Determine the (X, Y) coordinate at the center of the cell enclosing the given text.  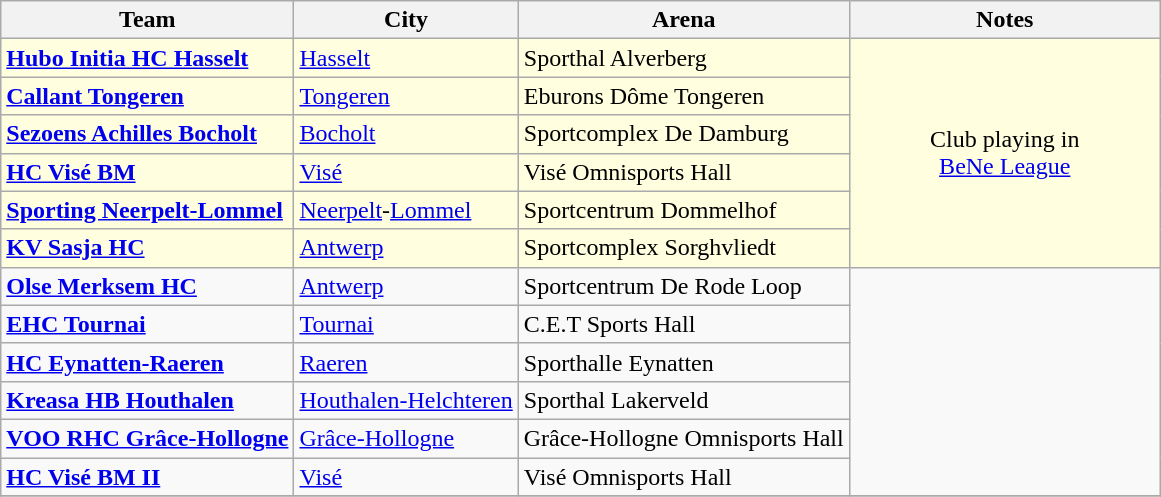
Hubo Initia HC Hasselt (148, 58)
Tongeren (406, 96)
EHC Tournai (148, 324)
Tournai (406, 324)
Grâce-Hollogne Omnisports Hall (684, 438)
Hasselt (406, 58)
City (406, 20)
Neerpelt-Lommel (406, 210)
Callant Tongeren (148, 96)
C.E.T Sports Hall (684, 324)
Sporting Neerpelt-Lommel (148, 210)
Sezoens Achilles Bocholt (148, 134)
Sporthalle Eynatten (684, 362)
Club playing inBeNe League (1004, 153)
Kreasa HB Houthalen (148, 400)
HC Visé BM II (148, 477)
VOO RHC Grâce-Hollogne (148, 438)
Raeren (406, 362)
Sporthal Lakerveld (684, 400)
KV Sasja HC (148, 248)
Sportcentrum Dommelhof (684, 210)
HC Eynatten-Raeren (148, 362)
Grâce-Hollogne (406, 438)
Houthalen-Helchteren (406, 400)
HC Visé BM (148, 172)
Sportcomplex Sorghvliedt (684, 248)
Eburons Dôme Tongeren (684, 96)
Sportcentrum De Rode Loop (684, 286)
Bocholt (406, 134)
Olse Merksem HC (148, 286)
Arena (684, 20)
Team (148, 20)
Sportcomplex De Damburg (684, 134)
Notes (1004, 20)
Sporthal Alverberg (684, 58)
